Return the [x, y] coordinate for the center point of the cell that contains the specified text.  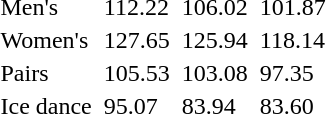
105.53 [136, 73]
127.65 [136, 40]
125.94 [214, 40]
103.08 [214, 73]
